Return (x, y) of the center of cell containing provided text 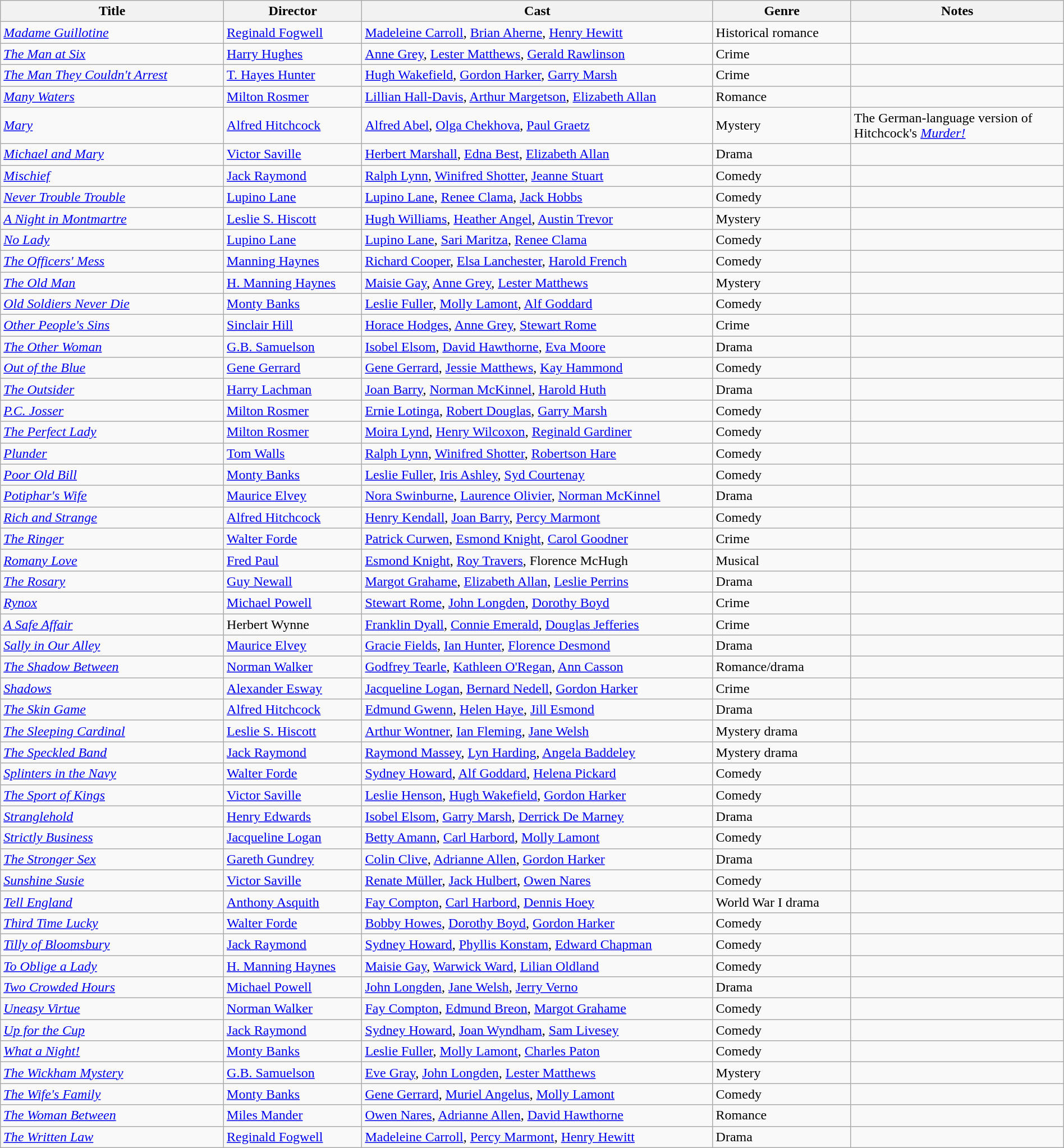
Lillian Hall-Davis, Arthur Margetson, Elizabeth Allan (538, 97)
Jacqueline Logan, Bernard Nedell, Gordon Harker (538, 688)
Maisie Gay, Anne Grey, Lester Matthews (538, 282)
The Skin Game (112, 710)
Hugh Wakefield, Gordon Harker, Garry Marsh (538, 75)
Herbert Wynne (293, 624)
Sally in Our Alley (112, 646)
Maisie Gay, Warwick Ward, Lilian Oldland (538, 966)
Potiphar's Wife (112, 496)
Herbert Marshall, Edna Best, Elizabeth Allan (538, 154)
Franklin Dyall, Connie Emerald, Douglas Jefferies (538, 624)
Renate Müller, Jack Hulbert, Owen Nares (538, 880)
Madeleine Carroll, Brian Aherne, Henry Hewitt (538, 33)
A Night in Montmartre (112, 218)
Madame Guillotine (112, 33)
Richard Cooper, Elsa Lanchester, Harold French (538, 261)
Stranglehold (112, 816)
The German-language version of Hitchcock's Murder! (957, 126)
Romance/drama (782, 667)
Lupino Lane, Renee Clama, Jack Hobbs (538, 197)
Arthur Wontner, Ian Fleming, Jane Welsh (538, 731)
The Officers' Mess (112, 261)
Michael and Mary (112, 154)
Fay Compton, Carl Harbord, Dennis Hoey (538, 902)
Title (112, 11)
The Old Man (112, 282)
The Written Law (112, 1137)
Sydney Howard, Alf Goddard, Helena Pickard (538, 774)
Sunshine Susie (112, 880)
Manning Haynes (293, 261)
P.C. Josser (112, 411)
Godfrey Tearle, Kathleen O'Regan, Ann Casson (538, 667)
Owen Nares, Adrianne Allen, David Hawthorne (538, 1115)
Isobel Elsom, Garry Marsh, Derrick De Marney (538, 816)
Old Soldiers Never Die (112, 304)
The Sleeping Cardinal (112, 731)
Rynox (112, 603)
John Longden, Jane Welsh, Jerry Verno (538, 988)
T. Hayes Hunter (293, 75)
Two Crowded Hours (112, 988)
Gene Gerrard, Muriel Angelus, Molly Lamont (538, 1094)
Genre (782, 11)
Ralph Lynn, Winifred Shotter, Robertson Hare (538, 453)
Director (293, 11)
Strictly Business (112, 838)
Cast (538, 11)
Miles Mander (293, 1115)
What a Night! (112, 1051)
Tom Walls (293, 453)
Notes (957, 11)
The Speckled Band (112, 752)
Lupino Lane, Sari Maritza, Renee Clama (538, 240)
Mischief (112, 176)
Patrick Curwen, Esmond Knight, Carol Goodner (538, 539)
Anthony Asquith (293, 902)
Musical (782, 560)
The Shadow Between (112, 667)
The Ringer (112, 539)
Joan Barry, Norman McKinnel, Harold Huth (538, 389)
Never Trouble Trouble (112, 197)
Alexander Esway (293, 688)
Harry Lachman (293, 389)
The Man at Six (112, 54)
Out of the Blue (112, 368)
Anne Grey, Lester Matthews, Gerald Rawlinson (538, 54)
Harry Hughes (293, 54)
Ralph Lynn, Winifred Shotter, Jeanne Stuart (538, 176)
Splinters in the Navy (112, 774)
Raymond Massey, Lyn Harding, Angela Baddeley (538, 752)
Guy Newall (293, 581)
Eve Gray, John Longden, Lester Matthews (538, 1073)
Leslie Henson, Hugh Wakefield, Gordon Harker (538, 795)
The Woman Between (112, 1115)
The Outsider (112, 389)
The Man They Couldn't Arrest (112, 75)
Ernie Lotinga, Robert Douglas, Garry Marsh (538, 411)
Gene Gerrard (293, 368)
Gareth Gundrey (293, 859)
A Safe Affair (112, 624)
Gene Gerrard, Jessie Matthews, Kay Hammond (538, 368)
Alfred Abel, Olga Chekhova, Paul Graetz (538, 126)
Shadows (112, 688)
Madeleine Carroll, Percy Marmont, Henry Hewitt (538, 1137)
Other People's Sins (112, 325)
Moira Lynd, Henry Wilcoxon, Reginald Gardiner (538, 432)
World War I drama (782, 902)
The Other Woman (112, 347)
Henry Kendall, Joan Barry, Percy Marmont (538, 517)
Bobby Howes, Dorothy Boyd, Gordon Harker (538, 923)
Nora Swinburne, Laurence Olivier, Norman McKinnel (538, 496)
Gracie Fields, Ian Hunter, Florence Desmond (538, 646)
Mary (112, 126)
Leslie Fuller, Molly Lamont, Alf Goddard (538, 304)
The Sport of Kings (112, 795)
Leslie Fuller, Iris Ashley, Syd Courtenay (538, 475)
Horace Hodges, Anne Grey, Stewart Rome (538, 325)
Sydney Howard, Phyllis Konstam, Edward Chapman (538, 944)
Jacqueline Logan (293, 838)
Historical romance (782, 33)
The Wife's Family (112, 1094)
Plunder (112, 453)
Third Time Lucky (112, 923)
To Oblige a Lady (112, 966)
Sinclair Hill (293, 325)
Fay Compton, Edmund Breon, Margot Grahame (538, 1009)
Isobel Elsom, David Hawthorne, Eva Moore (538, 347)
Esmond Knight, Roy Travers, Florence McHugh (538, 560)
Fred Paul (293, 560)
Leslie Fuller, Molly Lamont, Charles Paton (538, 1051)
Edmund Gwenn, Helen Haye, Jill Esmond (538, 710)
Romany Love (112, 560)
Many Waters (112, 97)
Sydney Howard, Joan Wyndham, Sam Livesey (538, 1030)
No Lady (112, 240)
Henry Edwards (293, 816)
Poor Old Bill (112, 475)
Hugh Williams, Heather Angel, Austin Trevor (538, 218)
Stewart Rome, John Longden, Dorothy Boyd (538, 603)
Uneasy Virtue (112, 1009)
The Rosary (112, 581)
The Stronger Sex (112, 859)
Colin Clive, Adrianne Allen, Gordon Harker (538, 859)
The Wickham Mystery (112, 1073)
Tilly of Bloomsbury (112, 944)
Betty Amann, Carl Harbord, Molly Lamont (538, 838)
Margot Grahame, Elizabeth Allan, Leslie Perrins (538, 581)
Tell England (112, 902)
The Perfect Lady (112, 432)
Rich and Strange (112, 517)
Up for the Cup (112, 1030)
